Find where the given text appears and provide that cell's center as [X, Y] coordinate. 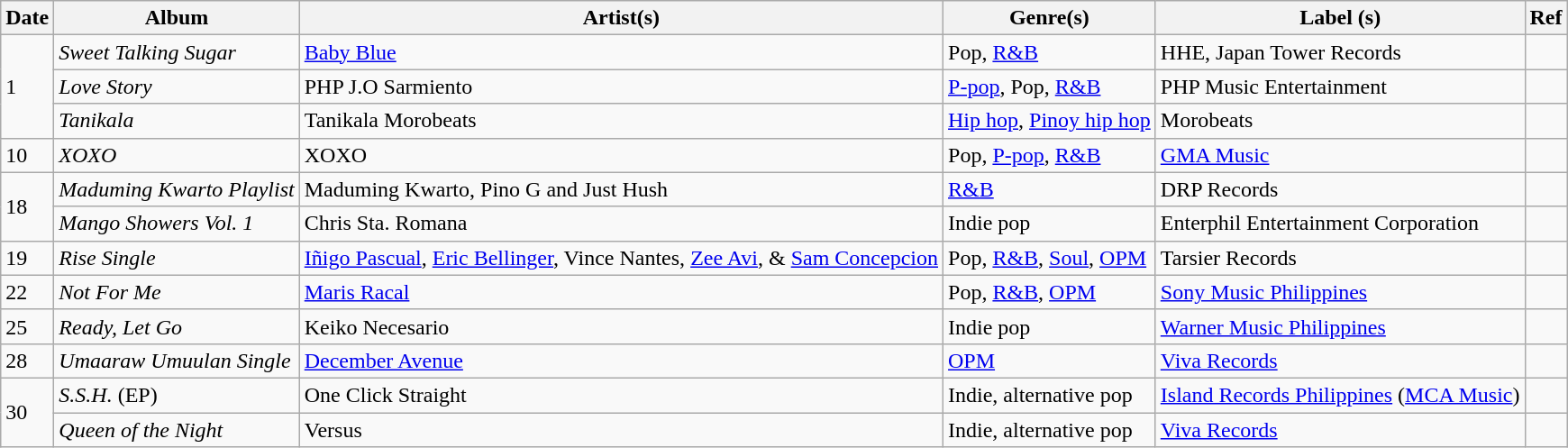
Genre(s) [1050, 18]
18 [27, 206]
Umaaraw Umuulan Single [177, 361]
Tanikala Morobeats [621, 121]
Maduming Kwarto, Pino G and Just Hush [621, 189]
10 [27, 155]
Iñigo Pascual, Eric Bellinger, Vince Nantes, Zee Avi, & Sam Concepcion [621, 258]
Pop, R&B, OPM [1050, 292]
Pop, R&B, Soul, OPM [1050, 258]
Mango Showers Vol. 1 [177, 224]
OPM [1050, 361]
Maris Racal [621, 292]
Hip hop, Pinoy hip hop [1050, 121]
R&B [1050, 189]
December Avenue [621, 361]
28 [27, 361]
S.S.H. (EP) [177, 395]
Warner Music Philippines [1340, 326]
Pop, R&B [1050, 52]
Sweet Talking Sugar [177, 52]
P-pop, Pop, R&B [1050, 87]
Morobeats [1340, 121]
30 [27, 412]
DRP Records [1340, 189]
Not For Me [177, 292]
HHE, Japan Tower Records [1340, 52]
One Click Straight [621, 395]
19 [27, 258]
Keiko Necesario [621, 326]
GMA Music [1340, 155]
Tanikala [177, 121]
1 [27, 87]
Date [27, 18]
Versus [621, 430]
Queen of the Night [177, 430]
Label (s) [1340, 18]
Sony Music Philippines [1340, 292]
Love Story [177, 87]
PHP Music Entertainment [1340, 87]
PHP J.O Sarmiento [621, 87]
Maduming Kwarto Playlist [177, 189]
25 [27, 326]
Baby Blue [621, 52]
Chris Sta. Romana [621, 224]
Rise Single [177, 258]
22 [27, 292]
Tarsier Records [1340, 258]
Island Records Philippines (MCA Music) [1340, 395]
Pop, P-pop, R&B [1050, 155]
Artist(s) [621, 18]
Album [177, 18]
Enterphil Entertainment Corporation [1340, 224]
Ref [1546, 18]
Ready, Let Go [177, 326]
